For the text-containing cell, return its midpoint in (X, Y) coordinate format. 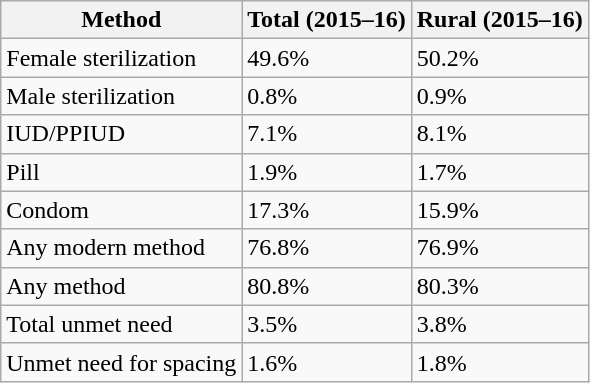
Female sterilization (122, 58)
Male sterilization (122, 96)
1.7% (500, 172)
80.3% (500, 286)
0.8% (327, 96)
Pill (122, 172)
Unmet need for spacing (122, 362)
76.9% (500, 248)
1.6% (327, 362)
80.8% (327, 286)
49.6% (327, 58)
1.9% (327, 172)
Total (2015–16) (327, 20)
IUD/PPIUD (122, 134)
3.5% (327, 324)
Method (122, 20)
8.1% (500, 134)
1.8% (500, 362)
0.9% (500, 96)
7.1% (327, 134)
76.8% (327, 248)
3.8% (500, 324)
50.2% (500, 58)
Any method (122, 286)
15.9% (500, 210)
Total unmet need (122, 324)
17.3% (327, 210)
Rural (2015–16) (500, 20)
Condom (122, 210)
Any modern method (122, 248)
